Search for the cell housing the specified text and yield its [x, y] center coordinate. 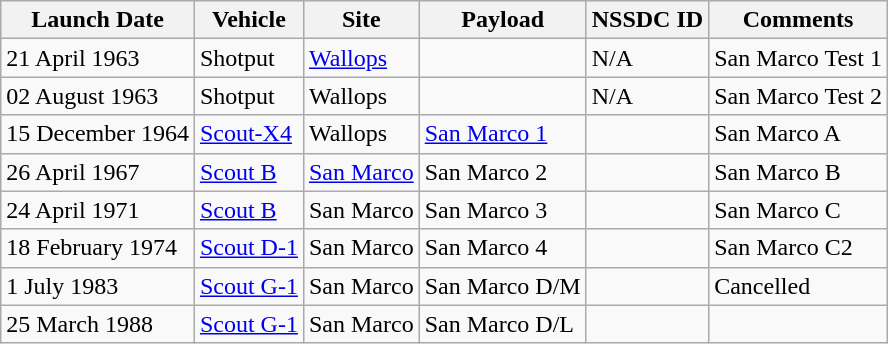
Vehicle [248, 20]
San Marco 4 [502, 248]
1 July 1983 [98, 286]
24 April 1971 [98, 210]
San Marco C [798, 210]
15 December 1964 [98, 134]
02 August 1963 [98, 96]
Site [361, 20]
Launch Date [98, 20]
San Marco C2 [798, 248]
Scout-X4 [248, 134]
NSSDC ID [647, 20]
18 February 1974 [98, 248]
Cancelled [798, 286]
25 March 1988 [98, 324]
Payload [502, 20]
San Marco Test 2 [798, 96]
San Marco D/M [502, 286]
26 April 1967 [98, 172]
San Marco 1 [502, 134]
21 April 1963 [98, 58]
Comments [798, 20]
San Marco Test 1 [798, 58]
San Marco D/L [502, 324]
San Marco 2 [502, 172]
San Marco B [798, 172]
San Marco 3 [502, 210]
Scout D-1 [248, 248]
San Marco A [798, 134]
